Find where the given text appears and provide that cell's center as (x, y) coordinate. 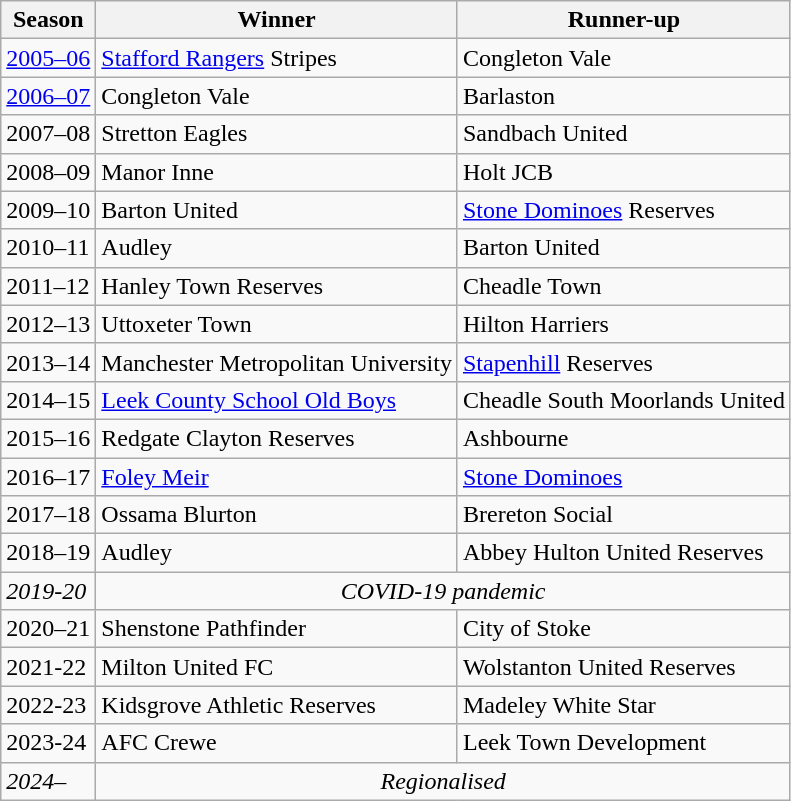
Stafford Rangers Stripes (277, 58)
Cheadle South Moorlands United (624, 400)
Shenstone Pathfinder (277, 629)
Regionalised (444, 781)
2008–09 (48, 172)
2016–17 (48, 477)
Winner (277, 20)
Hanley Town Reserves (277, 286)
Madeley White Star (624, 705)
Leek Town Development (624, 743)
Ossama Blurton (277, 515)
2021-22 (48, 667)
Foley Meir (277, 477)
AFC Crewe (277, 743)
2018–19 (48, 553)
2007–08 (48, 134)
Leek County School Old Boys (277, 400)
Sandbach United (624, 134)
2024– (48, 781)
2011–12 (48, 286)
2014–15 (48, 400)
Cheadle Town (624, 286)
Brereton Social (624, 515)
Season (48, 20)
Abbey Hulton United Reserves (624, 553)
2023-24 (48, 743)
Stone Dominoes (624, 477)
Manchester Metropolitan University (277, 362)
2015–16 (48, 438)
2010–11 (48, 248)
City of Stoke (624, 629)
Manor Inne (277, 172)
2006–07 (48, 96)
COVID-19 pandemic (444, 591)
Kidsgrove Athletic Reserves (277, 705)
Wolstanton United Reserves (624, 667)
Ashbourne (624, 438)
Holt JCB (624, 172)
2013–14 (48, 362)
Stretton Eagles (277, 134)
2005–06 (48, 58)
Barlaston (624, 96)
Hilton Harriers (624, 324)
2019-20 (48, 591)
Stapenhill Reserves (624, 362)
Stone Dominoes Reserves (624, 210)
2022-23 (48, 705)
Runner-up (624, 20)
2012–13 (48, 324)
Milton United FC (277, 667)
2017–18 (48, 515)
Uttoxeter Town (277, 324)
2009–10 (48, 210)
Redgate Clayton Reserves (277, 438)
2020–21 (48, 629)
